From the cell containing the given text, extract its center point as [X, Y] coordinate. 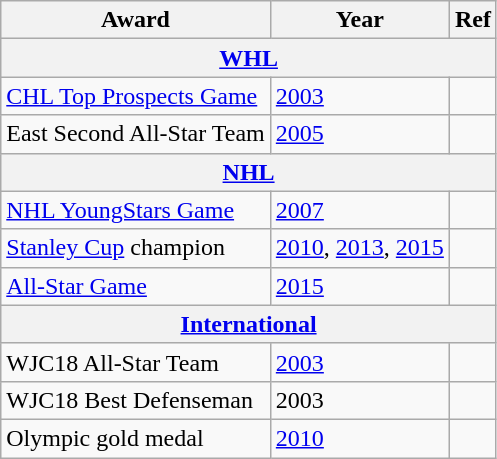
Ref [472, 20]
WJC18 All-Star Team [136, 362]
2010, 2013, 2015 [360, 248]
All-Star Game [136, 286]
CHL Top Prospects Game [136, 96]
NHL [249, 172]
Year [360, 20]
2015 [360, 286]
NHL YoungStars Game [136, 210]
WHL [249, 58]
WJC18 Best Defenseman [136, 400]
2005 [360, 134]
2007 [360, 210]
2010 [360, 438]
Award [136, 20]
International [249, 324]
Olympic gold medal [136, 438]
East Second All-Star Team [136, 134]
Stanley Cup champion [136, 248]
